Scan for the cell matching the given text and deliver its [X, Y] coordinate at center. 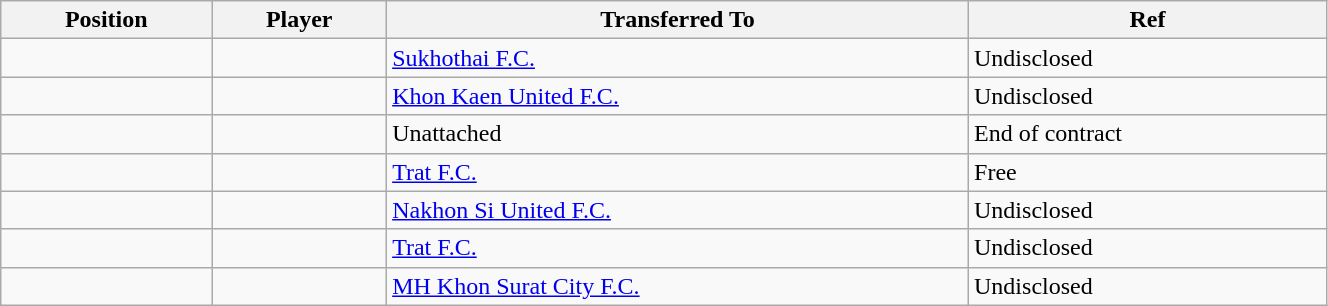
End of contract [1148, 134]
Sukhothai F.C. [678, 58]
Player [300, 20]
Khon Kaen United F.C. [678, 96]
Ref [1148, 20]
MH Khon Surat City F.C. [678, 286]
Nakhon Si United F.C. [678, 210]
Position [106, 20]
Transferred To [678, 20]
Free [1148, 172]
Unattached [678, 134]
